Return [X, Y] of the center of cell containing provided text 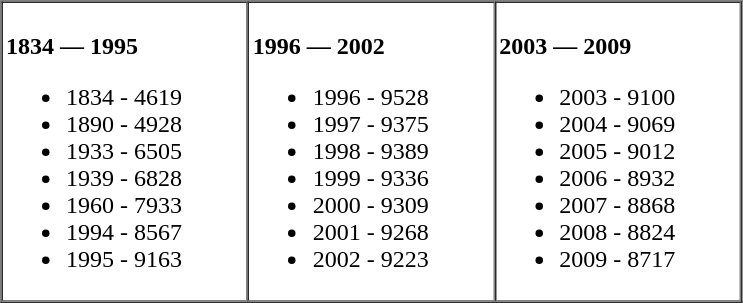
2003 — 20092003 - 91002004 - 90692005 - 90122006 - 89322007 - 88682008 - 88242009 - 8717 [618, 152]
1996 — 20021996 - 95281997 - 93751998 - 93891999 - 93362000 - 93092001 - 92682002 - 9223 [372, 152]
1834 — 19951834 - 46191890 - 49281933 - 65051939 - 68281960 - 79331994 - 85671995 - 9163 [126, 152]
